Find where the given text appears and provide that cell's center as (X, Y) coordinate. 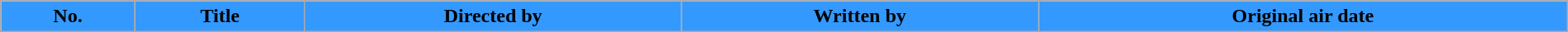
Written by (860, 16)
Title (220, 16)
Directed by (493, 16)
Original air date (1303, 16)
No. (68, 16)
